Identify which cell holds the provided text, then report its [x, y] central coordinate. 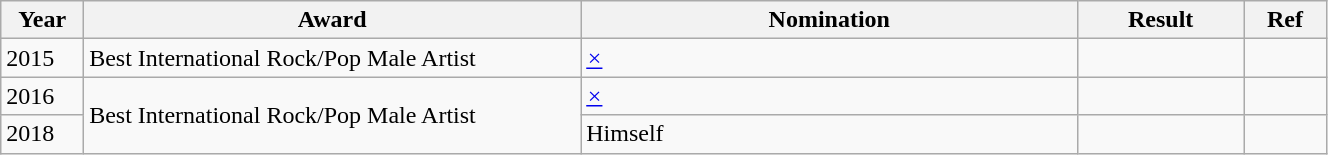
Himself [830, 134]
2016 [42, 96]
2015 [42, 58]
Year [42, 20]
Result [1161, 20]
Nomination [830, 20]
Ref [1286, 20]
Award [332, 20]
2018 [42, 134]
